Output the [X, Y] coordinate of the center of the cell containing the given text.  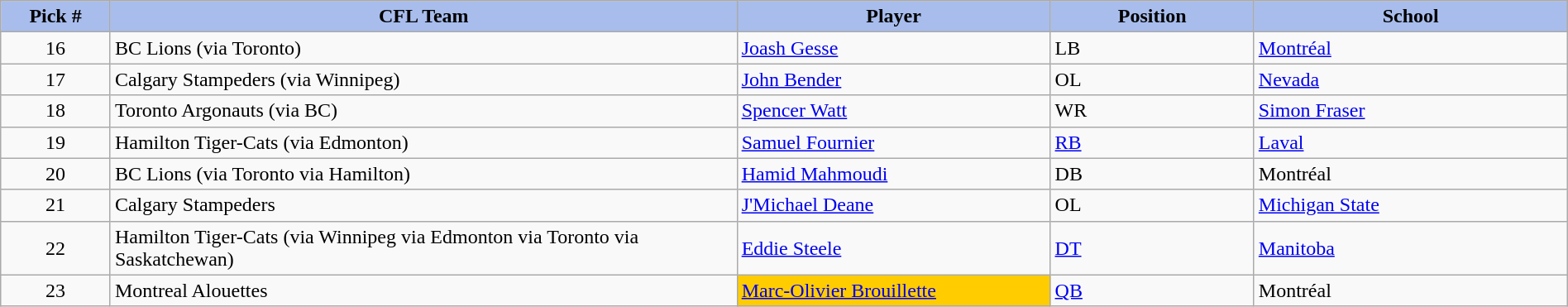
Nevada [1411, 79]
16 [56, 48]
RB [1152, 142]
Montreal Alouettes [423, 290]
Pick # [56, 17]
22 [56, 248]
Hamilton Tiger-Cats (via Edmonton) [423, 142]
John Bender [893, 79]
Michigan State [1411, 205]
20 [56, 174]
Hamid Mahmoudi [893, 174]
Manitoba [1411, 248]
17 [56, 79]
19 [56, 142]
Position [1152, 17]
CFL Team [423, 17]
School [1411, 17]
BC Lions (via Toronto) [423, 48]
Calgary Stampeders [423, 205]
DT [1152, 248]
DB [1152, 174]
Joash Gesse [893, 48]
23 [56, 290]
Calgary Stampeders (via Winnipeg) [423, 79]
Laval [1411, 142]
Marc-Olivier Brouillette [893, 290]
BC Lions (via Toronto via Hamilton) [423, 174]
WR [1152, 111]
Toronto Argonauts (via BC) [423, 111]
Samuel Fournier [893, 142]
18 [56, 111]
Hamilton Tiger-Cats (via Winnipeg via Edmonton via Toronto via Saskatchewan) [423, 248]
Eddie Steele [893, 248]
Spencer Watt [893, 111]
21 [56, 205]
Player [893, 17]
QB [1152, 290]
Simon Fraser [1411, 111]
LB [1152, 48]
J'Michael Deane [893, 205]
